Search for the cell housing the specified text and yield its (X, Y) center coordinate. 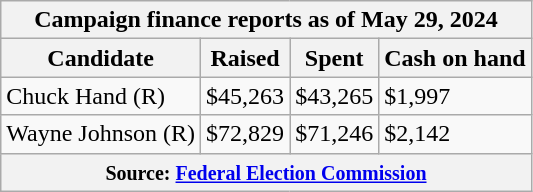
Cash on hand (455, 58)
$72,829 (246, 134)
Source: Federal Election Commission (266, 172)
$1,997 (455, 96)
Chuck Hand (R) (101, 96)
Campaign finance reports as of May 29, 2024 (266, 20)
Spent (334, 58)
Candidate (101, 58)
$45,263 (246, 96)
Wayne Johnson (R) (101, 134)
$71,246 (334, 134)
Raised (246, 58)
$2,142 (455, 134)
$43,265 (334, 96)
